Identify which cell holds the provided text, then report its (x, y) central coordinate. 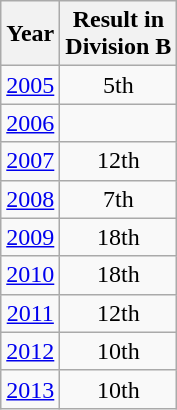
7th (118, 199)
2010 (30, 275)
5th (118, 85)
2006 (30, 123)
2011 (30, 313)
2012 (30, 351)
Result inDivision B (118, 34)
2005 (30, 85)
2013 (30, 389)
Year (30, 34)
2009 (30, 237)
2007 (30, 161)
2008 (30, 199)
